Pinpoint the cell where the given text exists, returning its [X, Y] midpoint coordinate. 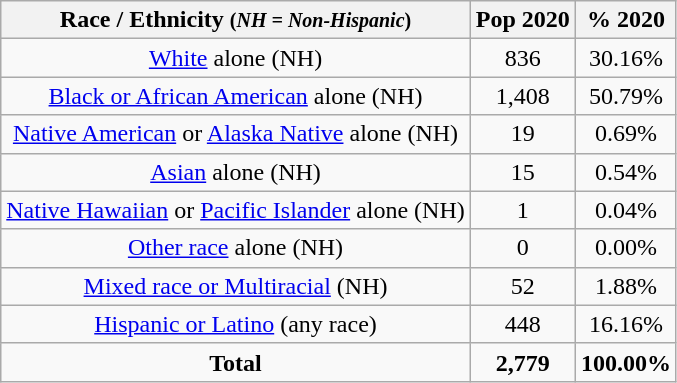
Asian alone (NH) [236, 172]
Other race alone (NH) [236, 248]
1.88% [626, 286]
30.16% [626, 58]
0.04% [626, 210]
1 [522, 210]
Mixed race or Multiracial (NH) [236, 286]
Total [236, 362]
19 [522, 134]
100.00% [626, 362]
2,779 [522, 362]
0.00% [626, 248]
836 [522, 58]
Native Hawaiian or Pacific Islander alone (NH) [236, 210]
0 [522, 248]
% 2020 [626, 20]
Race / Ethnicity (NH = Non-Hispanic) [236, 20]
White alone (NH) [236, 58]
Pop 2020 [522, 20]
15 [522, 172]
0.69% [626, 134]
50.79% [626, 96]
1,408 [522, 96]
0.54% [626, 172]
52 [522, 286]
448 [522, 324]
Native American or Alaska Native alone (NH) [236, 134]
16.16% [626, 324]
Hispanic or Latino (any race) [236, 324]
Black or African American alone (NH) [236, 96]
